From the cell containing the given text, extract its center point as (X, Y) coordinate. 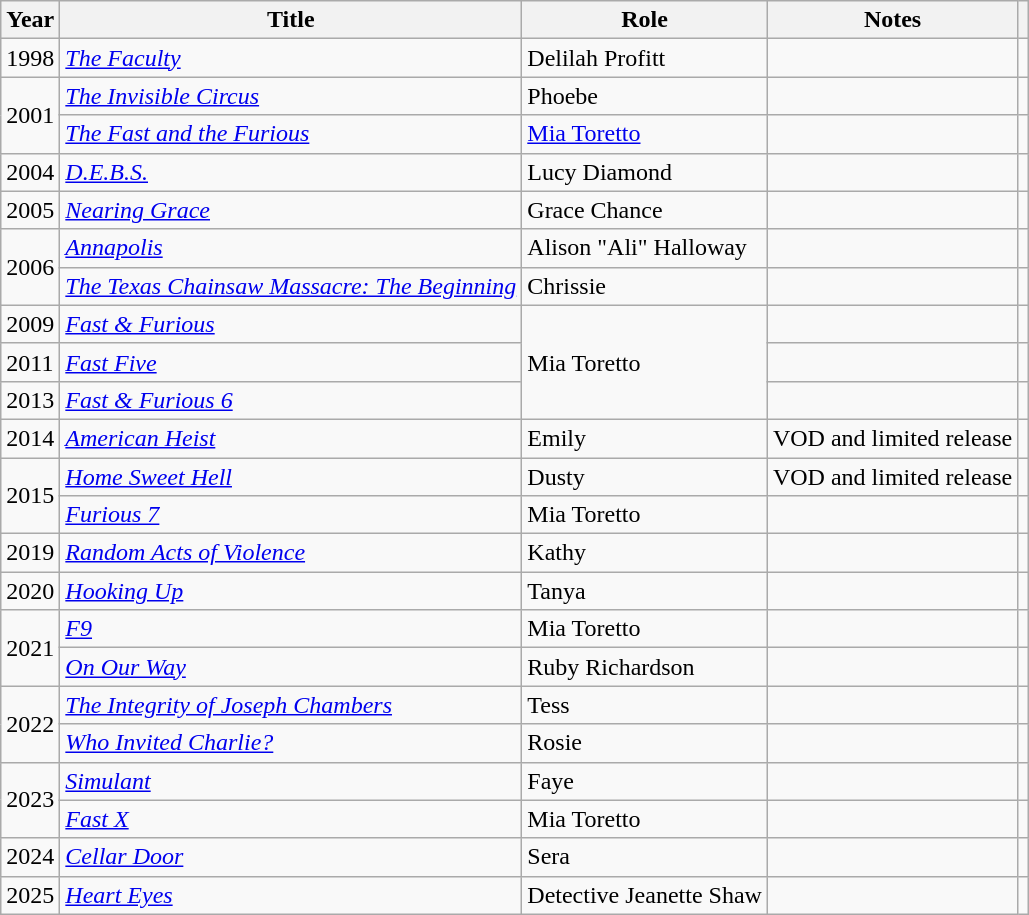
The Texas Chainsaw Massacre: The Beginning (291, 286)
Heart Eyes (291, 895)
Detective Jeanette Shaw (645, 895)
2024 (30, 857)
Faye (645, 781)
2006 (30, 267)
Ruby Richardson (645, 667)
Emily (645, 438)
2019 (30, 553)
2015 (30, 496)
Annapolis (291, 248)
2021 (30, 648)
2022 (30, 724)
Simulant (291, 781)
Nearing Grace (291, 210)
Fast Five (291, 362)
2014 (30, 438)
Random Acts of Violence (291, 553)
On Our Way (291, 667)
2023 (30, 800)
Lucy Diamond (645, 172)
Chrissie (645, 286)
Kathy (645, 553)
The Faculty (291, 58)
2001 (30, 115)
Alison "Ali" Halloway (645, 248)
The Invisible Circus (291, 96)
Hooking Up (291, 591)
Rosie (645, 743)
American Heist (291, 438)
2004 (30, 172)
The Integrity of Joseph Chambers (291, 705)
D.E.B.S. (291, 172)
2025 (30, 895)
2009 (30, 324)
1998 (30, 58)
2013 (30, 400)
Grace Chance (645, 210)
Dusty (645, 477)
Fast & Furious (291, 324)
Furious 7 (291, 515)
Year (30, 20)
F9 (291, 629)
Who Invited Charlie? (291, 743)
Fast & Furious 6 (291, 400)
Phoebe (645, 96)
Cellar Door (291, 857)
The Fast and the Furious (291, 134)
Tanya (645, 591)
Delilah Profitt (645, 58)
Role (645, 20)
Home Sweet Hell (291, 477)
2020 (30, 591)
Sera (645, 857)
Fast X (291, 819)
2011 (30, 362)
Title (291, 20)
Notes (892, 20)
Tess (645, 705)
2005 (30, 210)
